Capture the cell that displays the provided text and extract its [x, y] central coordinate. 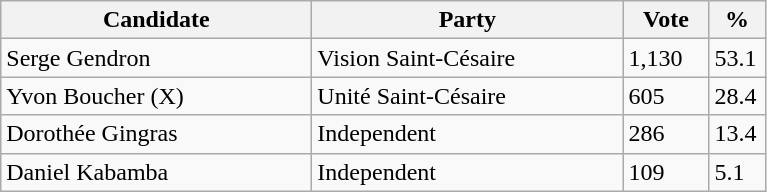
Yvon Boucher (X) [156, 96]
13.4 [737, 134]
Unité Saint-Césaire [468, 96]
% [737, 20]
Dorothée Gingras [156, 134]
Vote [666, 20]
1,130 [666, 58]
5.1 [737, 172]
Vision Saint-Césaire [468, 58]
28.4 [737, 96]
286 [666, 134]
605 [666, 96]
Serge Gendron [156, 58]
53.1 [737, 58]
Daniel Kabamba [156, 172]
Candidate [156, 20]
Party [468, 20]
109 [666, 172]
